Search for the cell housing the specified text and yield its (x, y) center coordinate. 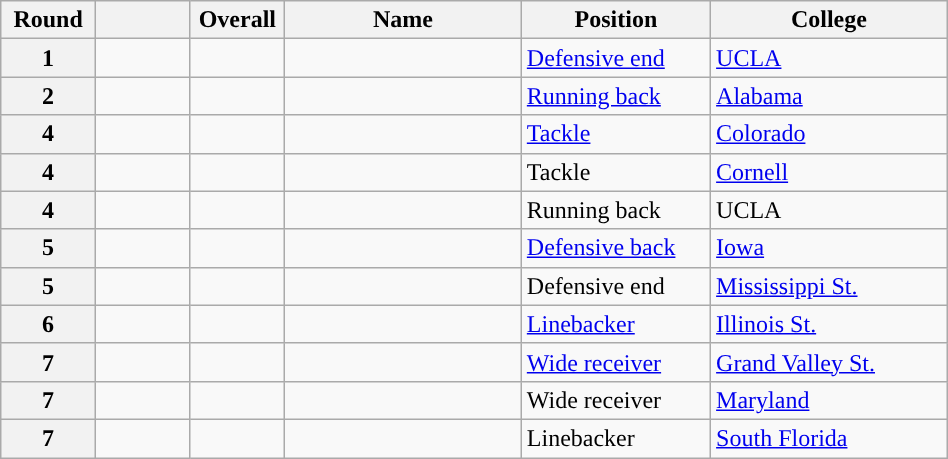
Cornell (830, 172)
1 (48, 58)
Iowa (830, 248)
South Florida (830, 438)
Overall (238, 20)
Mississippi St. (830, 286)
Colorado (830, 134)
Name (404, 20)
Round (48, 20)
6 (48, 324)
2 (48, 96)
College (830, 20)
Illinois St. (830, 324)
Alabama (830, 96)
Defensive back (616, 248)
Position (616, 20)
Grand Valley St. (830, 362)
Maryland (830, 400)
